Find where the given text appears and provide that cell's center as [X, Y] coordinate. 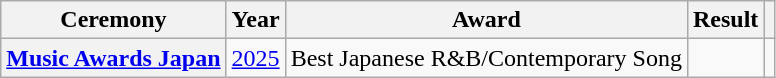
2025 [256, 58]
Best Japanese R&B/Contemporary Song [486, 58]
Result [725, 20]
Music Awards Japan [114, 58]
Year [256, 20]
Award [486, 20]
Ceremony [114, 20]
